Search for the cell housing the specified text and yield its [x, y] center coordinate. 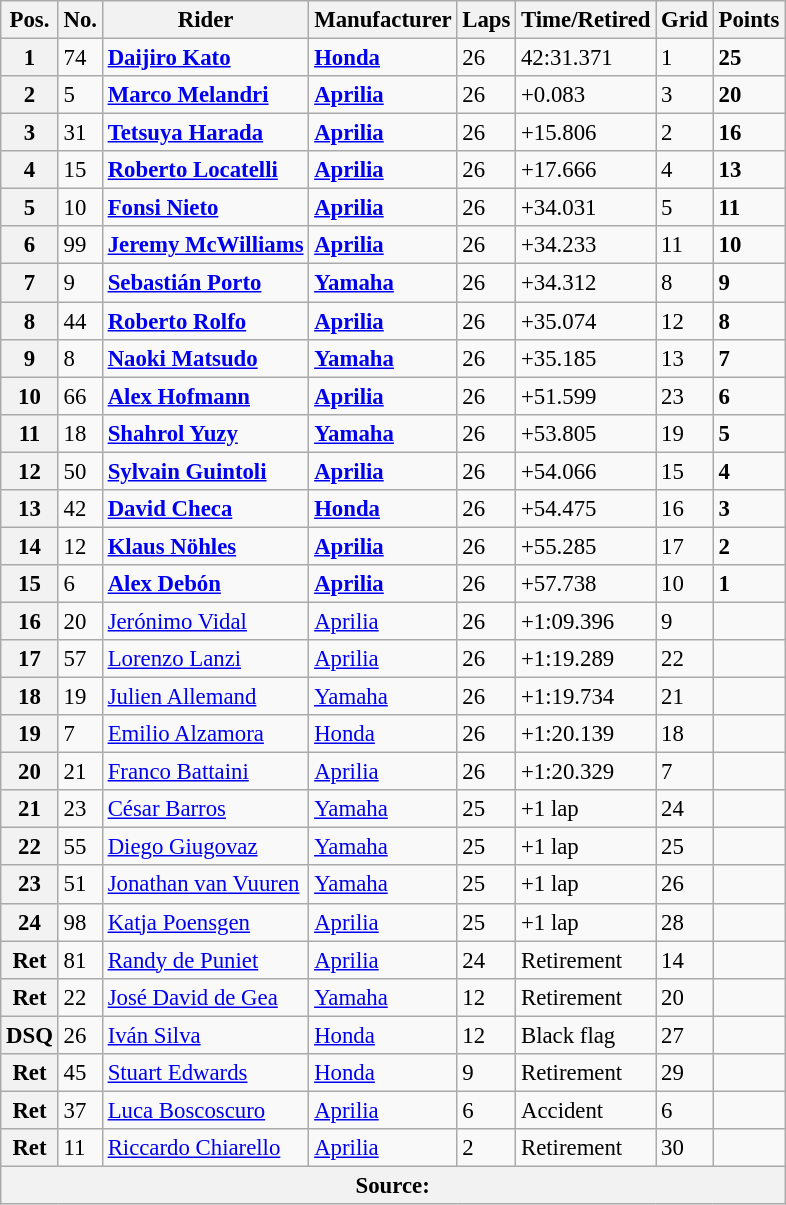
Marco Melandri [206, 95]
Luca Boscoscuro [206, 1110]
57 [80, 659]
Black flag [586, 1035]
Franco Battaini [206, 772]
Katja Poensgen [206, 922]
+54.066 [586, 471]
Stuart Edwards [206, 1073]
Shahrol Yuzy [206, 433]
Time/Retired [586, 20]
Sylvain Guintoli [206, 471]
Laps [486, 20]
45 [80, 1073]
31 [80, 133]
98 [80, 922]
42 [80, 509]
30 [684, 1148]
Julien Allemand [206, 697]
Manufacturer [383, 20]
+17.666 [586, 170]
66 [80, 396]
29 [684, 1073]
Klaus Nöhles [206, 546]
37 [80, 1110]
99 [80, 245]
Accident [586, 1110]
+34.312 [586, 283]
Points [748, 20]
Roberto Locatelli [206, 170]
+35.185 [586, 358]
Daijiro Kato [206, 58]
28 [684, 922]
+54.475 [586, 509]
+34.031 [586, 208]
Rider [206, 20]
Alex Hofmann [206, 396]
Jeremy McWilliams [206, 245]
+15.806 [586, 133]
51 [80, 885]
Jerónimo Vidal [206, 621]
Riccardo Chiarello [206, 1148]
David Checa [206, 509]
Emilio Alzamora [206, 734]
Fonsi Nieto [206, 208]
+57.738 [586, 584]
Diego Giugovaz [206, 847]
+51.599 [586, 396]
+55.285 [586, 546]
+34.233 [586, 245]
Pos. [30, 20]
55 [80, 847]
+53.805 [586, 433]
Tetsuya Harada [206, 133]
Grid [684, 20]
DSQ [30, 1035]
José David de Gea [206, 997]
+1:20.329 [586, 772]
81 [80, 960]
No. [80, 20]
27 [684, 1035]
44 [80, 321]
César Barros [206, 809]
+1:19.734 [586, 697]
Alex Debón [206, 584]
74 [80, 58]
42:31.371 [586, 58]
+1:09.396 [586, 621]
Iván Silva [206, 1035]
Roberto Rolfo [206, 321]
50 [80, 471]
Jonathan van Vuuren [206, 885]
+0.083 [586, 95]
+1:20.139 [586, 734]
+1:19.289 [586, 659]
Randy de Puniet [206, 960]
Lorenzo Lanzi [206, 659]
Naoki Matsudo [206, 358]
Source: [393, 1185]
Sebastián Porto [206, 283]
+35.074 [586, 321]
